Locate the cell with the specified text and output its (x, y) center coordinate. 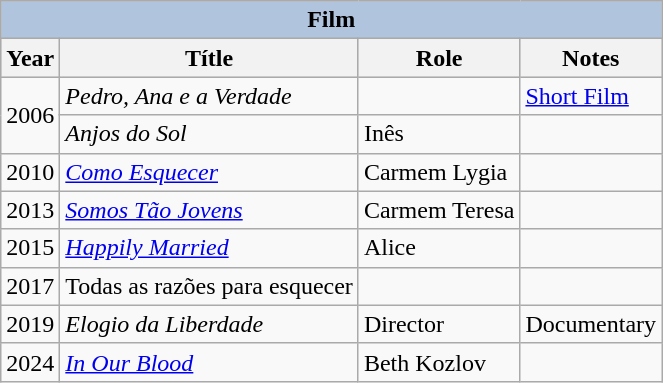
Year (30, 58)
In Our Blood (210, 362)
2017 (30, 286)
2006 (30, 115)
Notes (591, 58)
Beth Kozlov (439, 362)
Títle (210, 58)
Todas as razões para esquecer (210, 286)
Elogio da Liberdade (210, 324)
Short Film (591, 96)
Inês (439, 134)
2019 (30, 324)
Film (332, 20)
Director (439, 324)
2015 (30, 248)
2024 (30, 362)
Role (439, 58)
2010 (30, 172)
Alice (439, 248)
Carmem Lygia (439, 172)
2013 (30, 210)
Como Esquecer (210, 172)
Happily Married (210, 248)
Carmem Teresa (439, 210)
Documentary (591, 324)
Anjos do Sol (210, 134)
Pedro, Ana e a Verdade (210, 96)
Somos Tão Jovens (210, 210)
